From the cell containing the given text, extract its center point as (X, Y) coordinate. 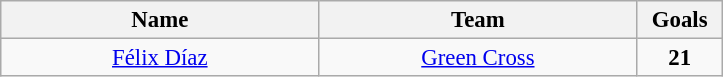
21 (680, 58)
Green Cross (478, 58)
Team (478, 20)
Goals (680, 20)
Name (160, 20)
Félix Díaz (160, 58)
